Detect which cell encompasses the target text, then output its (x, y) center coordinate. 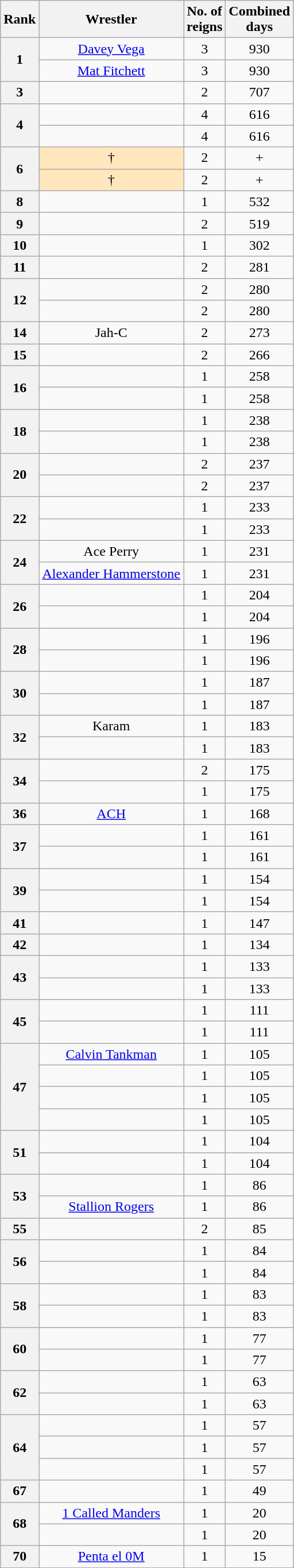
10 (20, 245)
64 (20, 1447)
18 (20, 431)
39 (20, 890)
1 Called Manders (111, 1513)
47 (20, 1087)
Davey Vega (111, 49)
62 (20, 1393)
14 (20, 333)
9 (20, 223)
8 (20, 202)
Ace Perry (111, 551)
58 (20, 1305)
68 (20, 1524)
53 (20, 1196)
281 (260, 267)
Alexander Hammerstone (111, 573)
Wrestler (111, 20)
12 (20, 300)
28 (20, 650)
273 (260, 333)
85 (260, 1229)
Jah-C (111, 333)
ACH (111, 814)
43 (20, 977)
Rank (20, 20)
147 (260, 923)
302 (260, 245)
41 (20, 923)
36 (20, 814)
30 (20, 694)
22 (20, 518)
Combineddays (260, 20)
51 (20, 1152)
168 (260, 814)
37 (20, 846)
55 (20, 1229)
16 (20, 388)
Stallion Rogers (111, 1207)
60 (20, 1349)
45 (20, 1021)
67 (20, 1491)
532 (260, 202)
266 (260, 355)
Karam (111, 726)
26 (20, 606)
6 (20, 169)
Penta el 0M (111, 1557)
No. ofreigns (204, 20)
70 (20, 1557)
34 (20, 781)
519 (260, 223)
32 (20, 737)
11 (20, 267)
24 (20, 562)
707 (260, 92)
56 (20, 1261)
Mat Fitchett (111, 71)
49 (260, 1491)
42 (20, 944)
134 (260, 944)
Calvin Tankman (111, 1054)
